Determine the (x, y) coordinate at the center of the cell enclosing the given text.  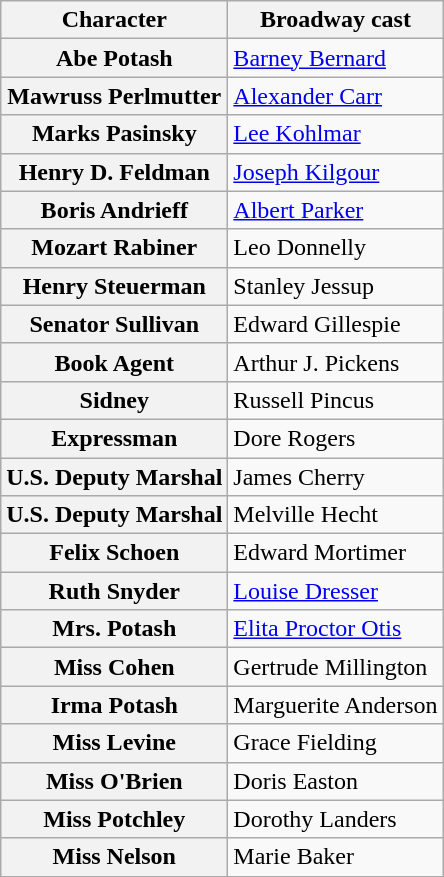
Mrs. Potash (114, 629)
Henry D. Feldman (114, 172)
Irma Potash (114, 705)
Abe Potash (114, 58)
Louise Dresser (336, 591)
Albert Parker (336, 210)
Gertrude Millington (336, 667)
Marguerite Anderson (336, 705)
Stanley Jessup (336, 286)
Joseph Kilgour (336, 172)
Arthur J. Pickens (336, 362)
Leo Donnelly (336, 248)
Miss Levine (114, 743)
Marks Pasinsky (114, 134)
Marie Baker (336, 857)
James Cherry (336, 477)
Senator Sullivan (114, 324)
Sidney (114, 400)
Henry Steuerman (114, 286)
Melville Hecht (336, 515)
Mozart Rabiner (114, 248)
Boris Andrieff (114, 210)
Felix Schoen (114, 553)
Edward Gillespie (336, 324)
Character (114, 20)
Miss Nelson (114, 857)
Elita Proctor Otis (336, 629)
Book Agent (114, 362)
Dorothy Landers (336, 819)
Miss Potchley (114, 819)
Miss O'Brien (114, 781)
Edward Mortimer (336, 553)
Doris Easton (336, 781)
Dore Rogers (336, 438)
Grace Fielding (336, 743)
Expressman (114, 438)
Russell Pincus (336, 400)
Ruth Snyder (114, 591)
Miss Cohen (114, 667)
Lee Kohlmar (336, 134)
Alexander Carr (336, 96)
Barney Bernard (336, 58)
Broadway cast (336, 20)
Mawruss Perlmutter (114, 96)
